For the text-containing cell, return its midpoint in (X, Y) coordinate format. 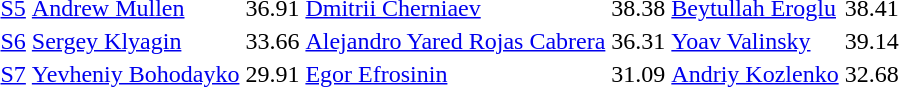
Alejandro Yared Rojas Cabrera (456, 41)
33.66 (272, 41)
Sergey Klyagin (136, 41)
Yoav Valinsky (755, 41)
36.31 (638, 41)
